Capture the cell that displays the provided text and extract its [x, y] central coordinate. 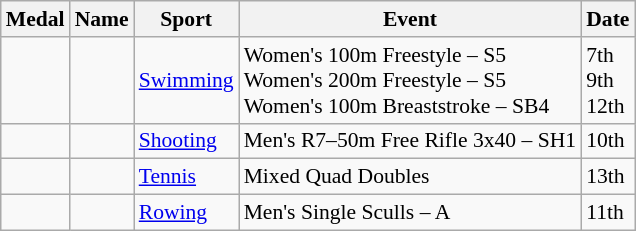
Women's 100m Freestyle – S5 Women's 200m Freestyle – S5 Women's 100m Breaststroke – SB4 [410, 80]
Swimming [186, 80]
10th [608, 141]
Medal [36, 19]
7th 9th 12th [608, 80]
Sport [186, 19]
Event [410, 19]
Shooting [186, 141]
Men's R7–50m Free Rifle 3x40 – SH1 [410, 141]
Name [102, 19]
Rowing [186, 213]
11th [608, 213]
Date [608, 19]
13th [608, 177]
Tennis [186, 177]
Men's Single Sculls – A [410, 213]
Mixed Quad Doubles [410, 177]
